Capture the cell that displays the provided text and extract its (x, y) central coordinate. 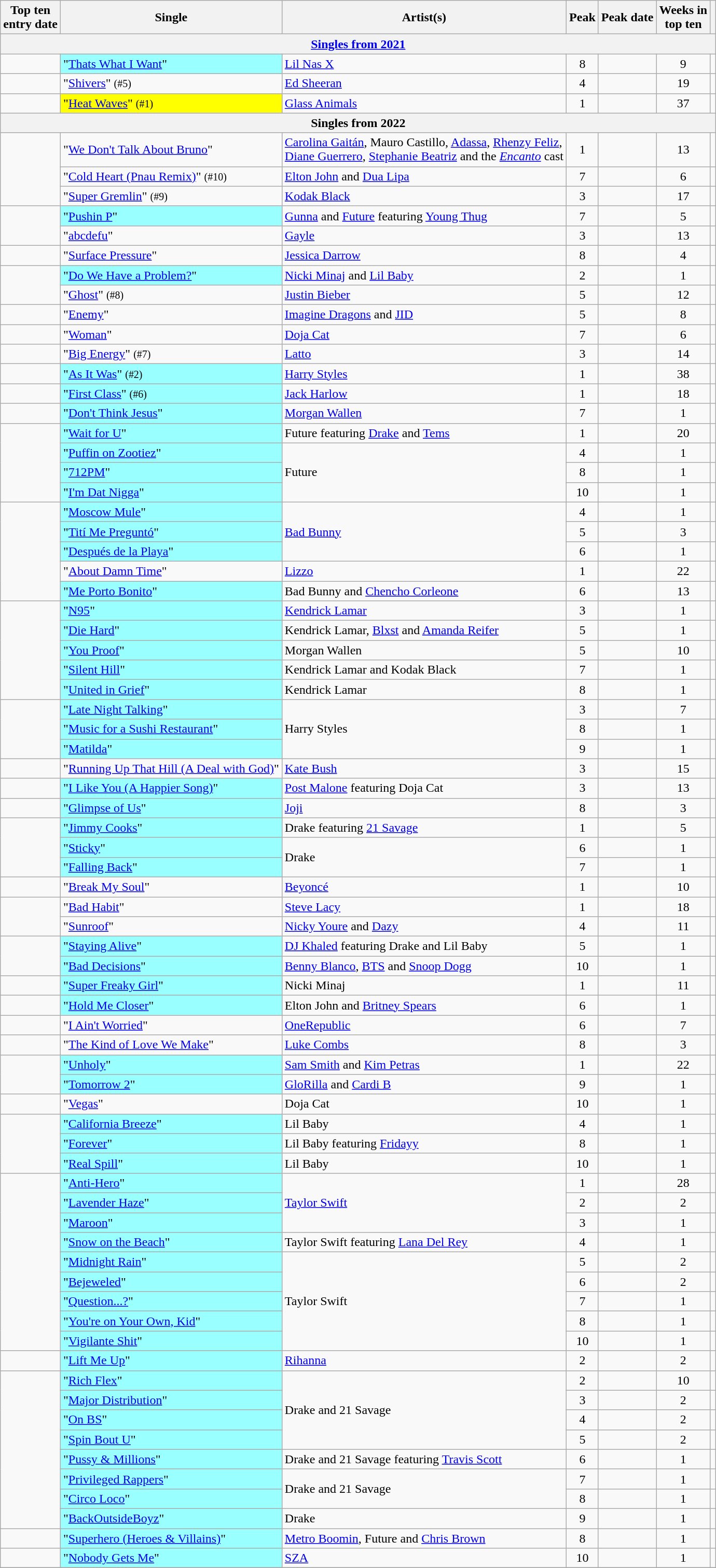
"Cold Heart (Pnau Remix)" (#10) (171, 176)
"Heat Waves" (#1) (171, 103)
SZA (424, 1558)
Gayle (424, 235)
Jessica Darrow (424, 255)
"Después de la Playa" (171, 551)
"Sunroof" (171, 927)
"Falling Back" (171, 867)
12 (683, 295)
"Big Energy" (#7) (171, 354)
Future featuring Drake and Tems (424, 433)
Weeks intop ten (683, 18)
37 (683, 103)
"Woman" (171, 334)
"You Proof" (171, 650)
Nicki Minaj (424, 986)
"Jimmy Cooks" (171, 828)
Single (171, 18)
"Midnight Rain" (171, 1262)
"United in Grief" (171, 690)
Jack Harlow (424, 394)
"Tomorrow 2" (171, 1084)
Bad Bunny and Chencho Corleone (424, 591)
Nicki Minaj and Lil Baby (424, 275)
"First Class" (#6) (171, 394)
"Tití Me Preguntó" (171, 531)
20 (683, 433)
"Superhero (Heroes & Villains)" (171, 1538)
"Silent Hill" (171, 670)
Kodak Black (424, 196)
"Major Distribution" (171, 1400)
DJ Khaled featuring Drake and Lil Baby (424, 946)
"Circo Loco" (171, 1499)
"Ghost" (#8) (171, 295)
"Hold Me Closer" (171, 1005)
"abcdefu" (171, 235)
"Spin Bout U" (171, 1439)
"Puffin on Zootiez" (171, 453)
"On BS" (171, 1420)
"Maroon" (171, 1222)
Singles from 2022 (358, 123)
"Staying Alive" (171, 946)
"Anti-Hero" (171, 1183)
Taylor Swift featuring Lana Del Rey (424, 1242)
"Glimpse of Us" (171, 808)
"Lift Me Up" (171, 1361)
Beyoncé (424, 887)
Rihanna (424, 1361)
"Pushin P" (171, 216)
"Die Hard" (171, 631)
Nicky Youre and Dazy (424, 927)
17 (683, 196)
"I Ain't Worried" (171, 1025)
"Music for a Sushi Restaurant" (171, 729)
"Bejeweled" (171, 1282)
"Matilda" (171, 749)
Imagine Dragons and JID (424, 315)
Peak date (627, 18)
"I Like You (A Happier Song)" (171, 788)
"The Kind of Love We Make" (171, 1045)
Peak (583, 18)
"Sticky" (171, 847)
"Super Freaky Girl" (171, 986)
28 (683, 1183)
Gunna and Future featuring Young Thug (424, 216)
19 (683, 83)
"Running Up That Hill (A Deal with God)" (171, 768)
"Snow on the Beach" (171, 1242)
"Don't Think Jesus" (171, 413)
"About Damn Time" (171, 571)
Latto (424, 354)
Lil Baby featuring Fridayy (424, 1143)
Kendrick Lamar and Kodak Black (424, 670)
"We Don't Talk About Bruno" (171, 149)
Joji (424, 808)
"Lavender Haze" (171, 1202)
Singles from 2021 (358, 44)
"Privileged Rappers" (171, 1479)
"Do We Have a Problem?" (171, 275)
OneRepublic (424, 1025)
"Super Gremlin" (#9) (171, 196)
"Enemy" (171, 315)
Justin Bieber (424, 295)
"Question...?" (171, 1301)
"Nobody Gets Me" (171, 1558)
"I'm Dat Nigga" (171, 492)
"712PM" (171, 472)
Glass Animals (424, 103)
Elton John and Britney Spears (424, 1005)
"Vegas" (171, 1104)
Steve Lacy (424, 907)
Elton John and Dua Lipa (424, 176)
"Unholy" (171, 1065)
"Bad Habit" (171, 907)
"Late Night Talking" (171, 709)
Lil Nas X (424, 64)
Luke Combs (424, 1045)
Benny Blanco, BTS and Snoop Dogg (424, 966)
"Vigilante Shit" (171, 1341)
Kate Bush (424, 768)
"N95" (171, 611)
Carolina Gaitán, Mauro Castillo, Adassa, Rhenzy Feliz, Diane Guerrero, Stephanie Beatriz and the Encanto cast (424, 149)
Metro Boomin, Future and Chris Brown (424, 1538)
Top tenentry date (31, 18)
GloRilla and Cardi B (424, 1084)
"Shivers" (#5) (171, 83)
"Real Spill" (171, 1163)
"Thats What I Want" (171, 64)
"California Breeze" (171, 1124)
Bad Bunny (424, 531)
Ed Sheeran (424, 83)
Sam Smith and Kim Petras (424, 1065)
"You're on Your Own, Kid" (171, 1321)
Post Malone featuring Doja Cat (424, 788)
"As It Was" (#2) (171, 374)
Lizzo (424, 571)
15 (683, 768)
Drake featuring 21 Savage (424, 828)
"Rich Flex" (171, 1380)
"Me Porto Bonito" (171, 591)
"Moscow Mule" (171, 512)
Artist(s) (424, 18)
"Bad Decisions" (171, 966)
"Break My Soul" (171, 887)
Drake and 21 Savage featuring Travis Scott (424, 1459)
"Surface Pressure" (171, 255)
"BackOutsideBoyz" (171, 1518)
38 (683, 374)
"Pussy & Millions" (171, 1459)
Kendrick Lamar, Blxst and Amanda Reifer (424, 631)
Future (424, 472)
"Forever" (171, 1143)
14 (683, 354)
"Wait for U" (171, 433)
